Determine the [x, y] coordinate at the center of the cell enclosing the given text.  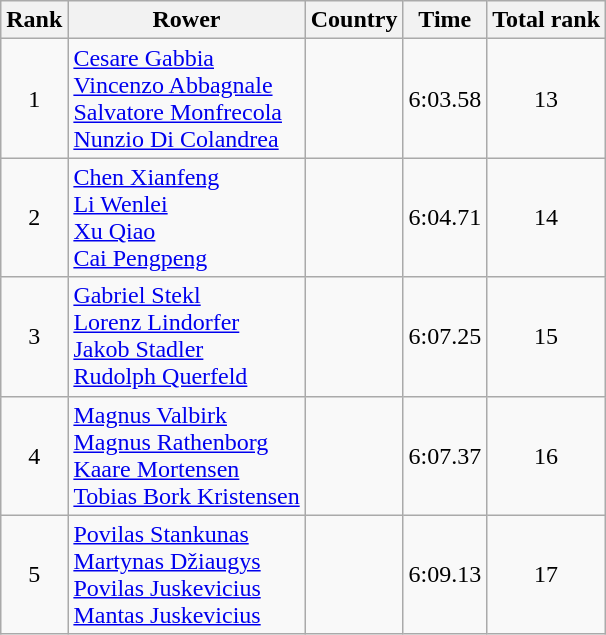
2 [34, 218]
14 [546, 218]
3 [34, 336]
6:03.58 [445, 98]
Total rank [546, 20]
Time [445, 20]
Povilas StankunasMartynas DžiaugysPovilas JuskeviciusMantas Juskevicius [186, 574]
17 [546, 574]
16 [546, 456]
13 [546, 98]
Cesare GabbiaVincenzo AbbagnaleSalvatore MonfrecolaNunzio Di Colandrea [186, 98]
Gabriel SteklLorenz LindorferJakob StadlerRudolph Querfeld [186, 336]
Rower [186, 20]
6:07.37 [445, 456]
Country [354, 20]
Rank [34, 20]
1 [34, 98]
6:07.25 [445, 336]
Magnus ValbirkMagnus RathenborgKaare MortensenTobias Bork Kristensen [186, 456]
Chen XianfengLi WenleiXu QiaoCai Pengpeng [186, 218]
4 [34, 456]
15 [546, 336]
6:04.71 [445, 218]
5 [34, 574]
6:09.13 [445, 574]
